Scan for the cell matching the given text and deliver its [X, Y] coordinate at center. 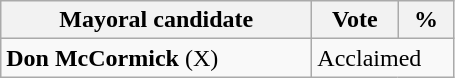
Mayoral candidate [156, 20]
Vote [355, 20]
% [426, 20]
Don McCormick (X) [156, 58]
Acclaimed [383, 58]
